Extract the (X, Y) coordinate from the center of the cell holding the provided text.  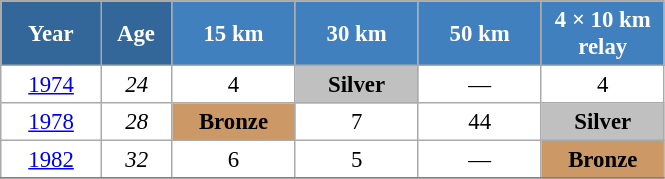
50 km (480, 34)
15 km (234, 34)
30 km (356, 34)
Year (52, 34)
28 (136, 122)
32 (136, 160)
1974 (52, 85)
1978 (52, 122)
44 (480, 122)
4 × 10 km relay (602, 34)
5 (356, 160)
Age (136, 34)
1982 (52, 160)
6 (234, 160)
7 (356, 122)
24 (136, 85)
